Provide the [X, Y] coordinate of the cell's center where the given text is located.  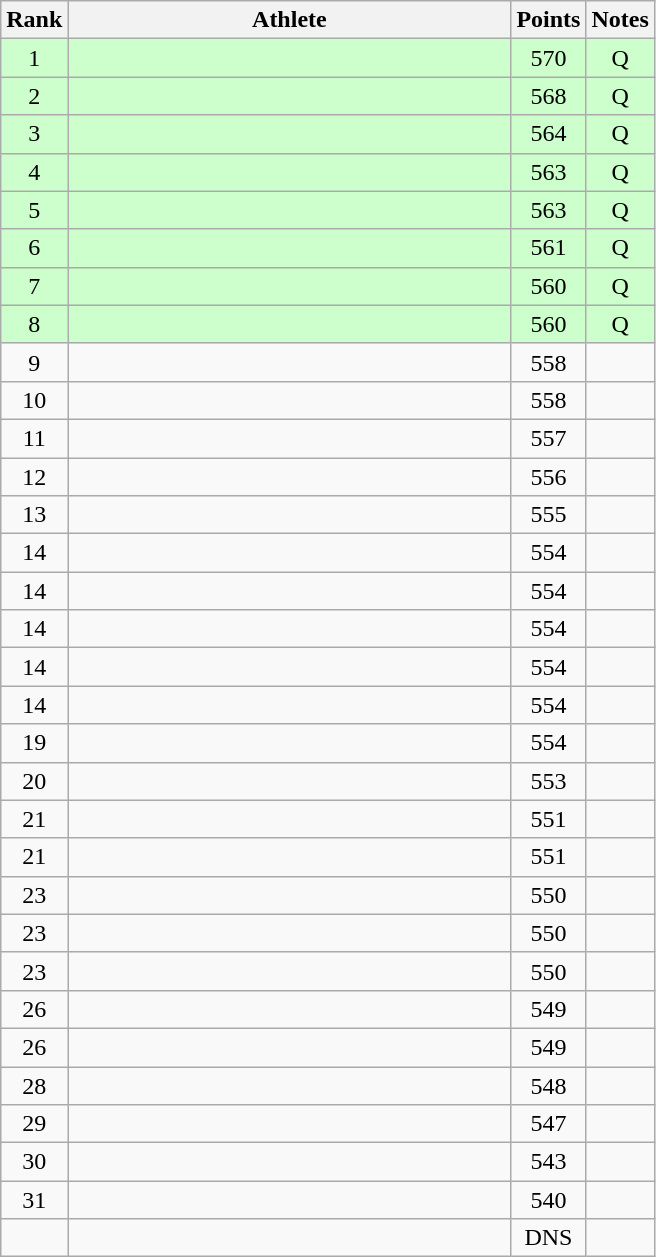
564 [548, 134]
Rank [34, 20]
Athlete [290, 20]
570 [548, 58]
4 [34, 172]
9 [34, 362]
556 [548, 477]
568 [548, 96]
12 [34, 477]
7 [34, 286]
1 [34, 58]
28 [34, 1085]
555 [548, 515]
3 [34, 134]
548 [548, 1085]
5 [34, 210]
547 [548, 1124]
30 [34, 1162]
13 [34, 515]
31 [34, 1200]
DNS [548, 1238]
557 [548, 438]
2 [34, 96]
19 [34, 743]
11 [34, 438]
8 [34, 324]
553 [548, 781]
10 [34, 400]
20 [34, 781]
Points [548, 20]
543 [548, 1162]
29 [34, 1124]
540 [548, 1200]
561 [548, 248]
Notes [620, 20]
6 [34, 248]
